Pinpoint the cell where the given text exists, returning its [X, Y] midpoint coordinate. 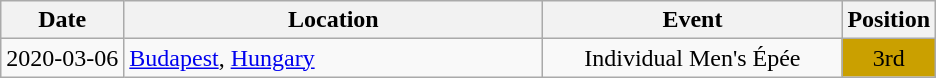
2020-03-06 [62, 58]
Event [692, 20]
Position [889, 20]
3rd [889, 58]
Individual Men's Épée [692, 58]
Location [334, 20]
Date [62, 20]
Budapest, Hungary [334, 58]
